Capture the cell that displays the provided text and extract its [X, Y] central coordinate. 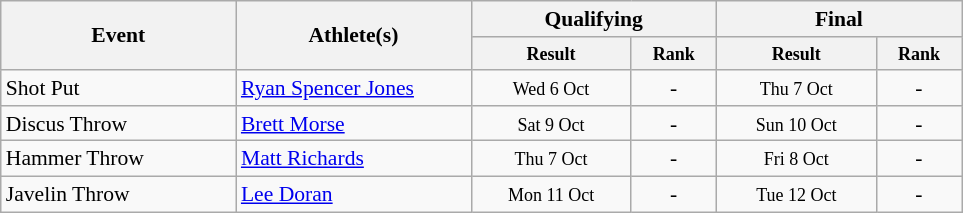
Ryan Spencer Jones [354, 88]
Qualifying [594, 19]
Javelin Throw [118, 195]
Brett Morse [354, 124]
Sat 9 Oct [551, 124]
Mon 11 Oct [551, 195]
Event [118, 36]
Athlete(s) [354, 36]
Shot Put [118, 88]
Hammer Throw [118, 159]
Discus Throw [118, 124]
Wed 6 Oct [551, 88]
Fri 8 Oct [796, 159]
Tue 12 Oct [796, 195]
Matt Richards [354, 159]
Final [838, 19]
Sun 10 Oct [796, 124]
Lee Doran [354, 195]
